From the cell containing the given text, extract its center point as [x, y] coordinate. 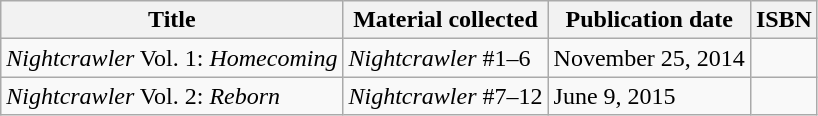
November 25, 2014 [649, 58]
ISBN [784, 20]
Publication date [649, 20]
Nightcrawler #7–12 [446, 96]
Nightcrawler Vol. 2: Reborn [172, 96]
Nightcrawler #1–6 [446, 58]
Material collected [446, 20]
Title [172, 20]
June 9, 2015 [649, 96]
Nightcrawler Vol. 1: Homecoming [172, 58]
